Return the [x, y] coordinate for the center point of the cell that contains the specified text.  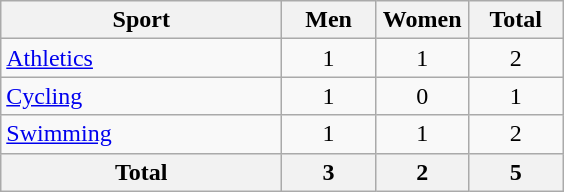
Sport [142, 20]
0 [422, 96]
Athletics [142, 58]
Women [422, 20]
5 [516, 172]
Cycling [142, 96]
3 [329, 172]
Men [329, 20]
Swimming [142, 134]
